From the cell containing the given text, extract its center point as (x, y) coordinate. 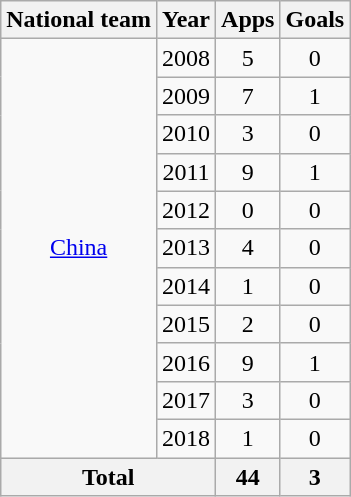
China (79, 248)
4 (248, 248)
2014 (186, 286)
2013 (186, 248)
Total (108, 477)
2016 (186, 362)
Goals (315, 20)
2015 (186, 324)
7 (248, 96)
2017 (186, 400)
2008 (186, 58)
5 (248, 58)
2009 (186, 96)
Apps (248, 20)
National team (79, 20)
2 (248, 324)
2010 (186, 134)
44 (248, 477)
Year (186, 20)
2011 (186, 172)
2018 (186, 438)
2012 (186, 210)
